Locate the cell with the specified text and output its [X, Y] center coordinate. 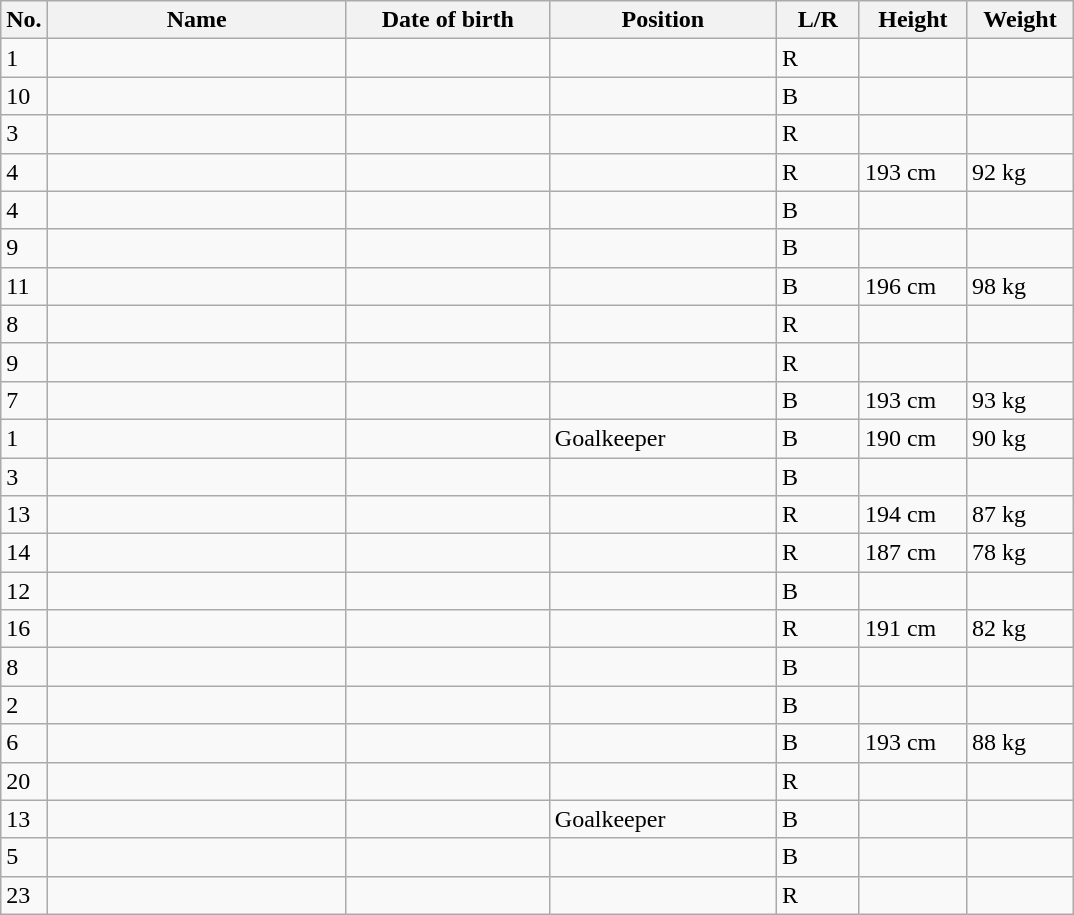
6 [24, 743]
23 [24, 895]
90 kg [1020, 438]
Name [196, 20]
Date of birth [448, 20]
2 [24, 705]
78 kg [1020, 553]
12 [24, 591]
194 cm [912, 515]
7 [24, 400]
11 [24, 286]
5 [24, 857]
Height [912, 20]
No. [24, 20]
14 [24, 553]
L/R [818, 20]
10 [24, 96]
190 cm [912, 438]
98 kg [1020, 286]
Position [662, 20]
82 kg [1020, 629]
88 kg [1020, 743]
87 kg [1020, 515]
92 kg [1020, 172]
20 [24, 781]
16 [24, 629]
191 cm [912, 629]
Weight [1020, 20]
196 cm [912, 286]
93 kg [1020, 400]
187 cm [912, 553]
